Locate the cell with the specified text and output its [X, Y] center coordinate. 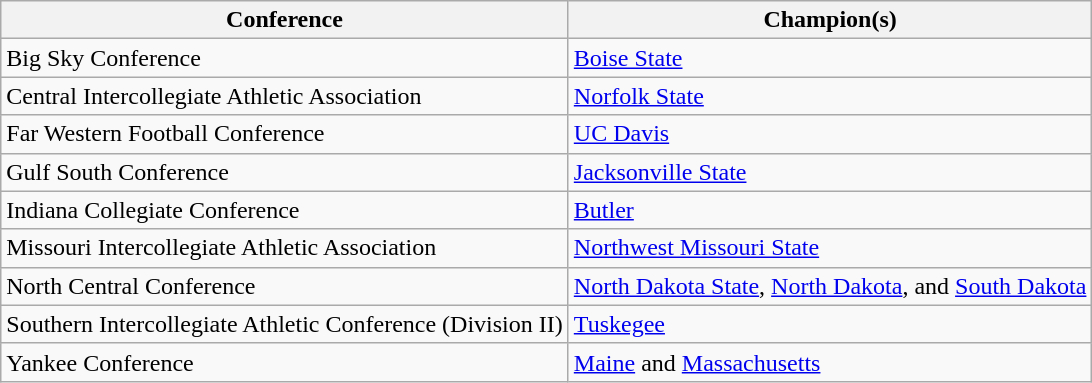
Maine and Massachusetts [830, 362]
North Central Conference [285, 286]
Big Sky Conference [285, 58]
Conference [285, 20]
Southern Intercollegiate Athletic Conference (Division II) [285, 324]
Boise State [830, 58]
Champion(s) [830, 20]
Northwest Missouri State [830, 248]
UC Davis [830, 134]
North Dakota State, North Dakota, and South Dakota [830, 286]
Indiana Collegiate Conference [285, 210]
Norfolk State [830, 96]
Missouri Intercollegiate Athletic Association [285, 248]
Butler [830, 210]
Tuskegee [830, 324]
Yankee Conference [285, 362]
Gulf South Conference [285, 172]
Central Intercollegiate Athletic Association [285, 96]
Far Western Football Conference [285, 134]
Jacksonville State [830, 172]
